Identify which cell holds the provided text, then report its (x, y) central coordinate. 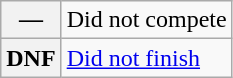
— (31, 20)
DNF (31, 58)
Did not compete (146, 20)
Did not finish (146, 58)
